From the cell containing the given text, extract its center point as (x, y) coordinate. 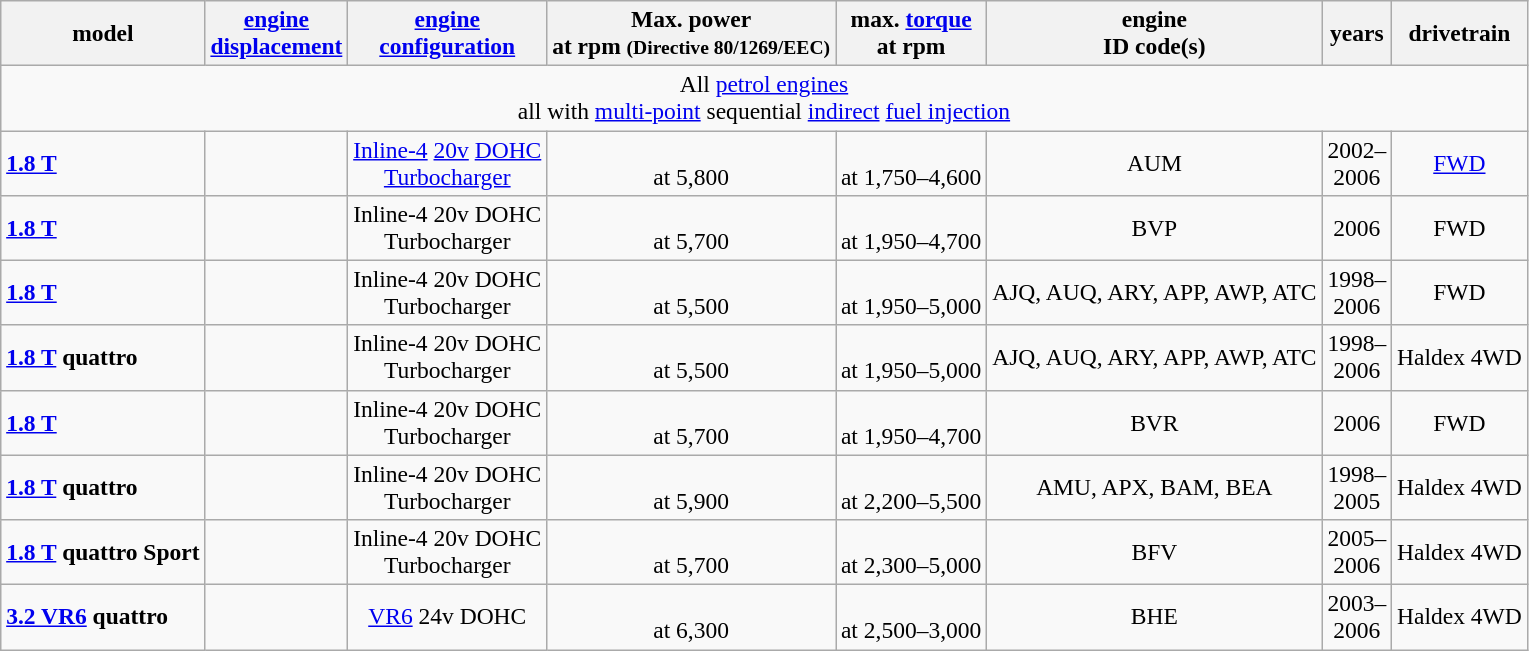
AMU, APX, BAM, BEA (1154, 488)
at 2,300–5,000 (912, 552)
AUM (1154, 162)
Max. powerat rpm (Directive 80/1269/EEC) (692, 32)
VR6 24v DOHC (448, 616)
engineID code(s) (1154, 32)
at 2,200–5,500 (912, 488)
BFV (1154, 552)
at 5,900 (692, 488)
BHE (1154, 616)
2002–2006 (1357, 162)
BVP (1154, 228)
years (1357, 32)
at 5,800 (692, 162)
drivetrain (1460, 32)
BVR (1154, 422)
model (103, 32)
max. torqueat rpm (912, 32)
at 2,500–3,000 (912, 616)
1.8 T quattro Sport (103, 552)
All petrol enginesall with multi-point sequential indirect fuel injection (764, 98)
3.2 VR6 quattro (103, 616)
2005–2006 (1357, 552)
2003–2006 (1357, 616)
1998–2005 (1357, 488)
enginedisplacement (276, 32)
at 1,750–4,600 (912, 162)
at 6,300 (692, 616)
engineconfiguration (448, 32)
